Return [x, y] of the center of cell containing provided text 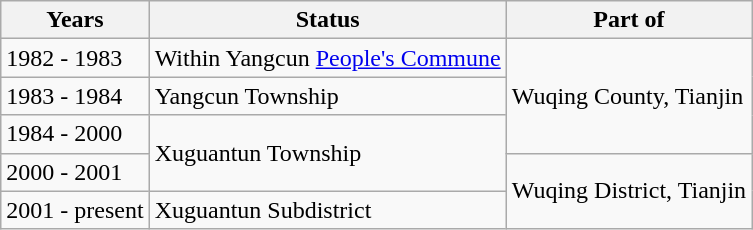
1983 - 1984 [75, 96]
Wuqing District, Tianjin [628, 191]
Years [75, 20]
Xuguantun Subdistrict [328, 210]
2001 - present [75, 210]
Within Yangcun People's Commune [328, 58]
2000 - 2001 [75, 172]
Yangcun Township [328, 96]
1982 - 1983 [75, 58]
Status [328, 20]
Part of [628, 20]
Xuguantun Township [328, 153]
1984 - 2000 [75, 134]
Wuqing County, Tianjin [628, 96]
